Return (X, Y) of the center of cell containing provided text 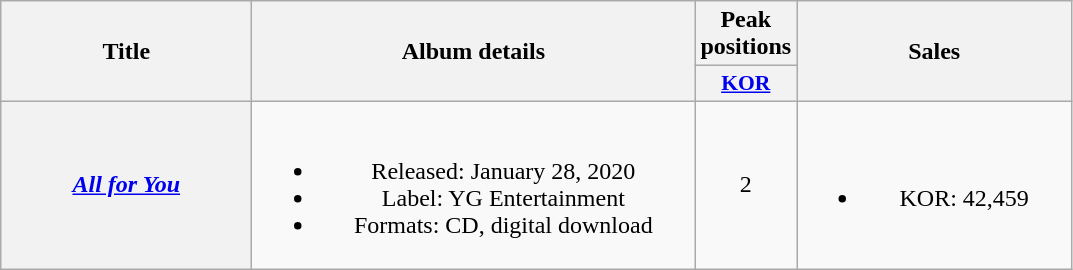
Released: January 28, 2020Label: YG EntertainmentFormats: CD, digital download (474, 184)
Sales (934, 52)
Title (126, 52)
KOR: 42,459 (934, 184)
Peakpositions (746, 34)
Album details (474, 52)
All for You (126, 184)
KOR (746, 84)
2 (746, 184)
